Provide the [X, Y] coordinate of the cell's center where the given text is located.  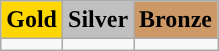
Gold [32, 20]
Bronze [176, 20]
Silver [98, 20]
